Output the (x, y) coordinate of the center of the cell containing the given text.  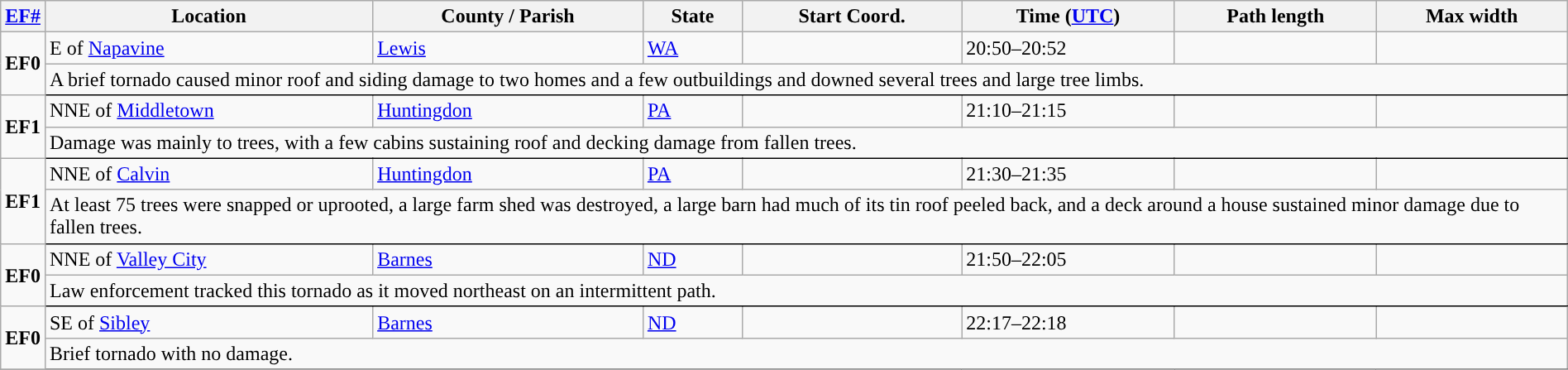
NNE of Valley City (208, 259)
21:10–21:15 (1068, 111)
Time (UTC) (1068, 17)
21:30–21:35 (1068, 174)
Path length (1275, 17)
EF# (23, 17)
E of Napavine (208, 48)
Law enforcement tracked this tornado as it moved northeast on an intermittent path. (806, 291)
Start Coord. (852, 17)
22:17–22:18 (1068, 322)
Max width (1472, 17)
20:50–20:52 (1068, 48)
State (692, 17)
County / Parish (508, 17)
SE of Sibley (208, 322)
A brief tornado caused minor roof and siding damage to two homes and a few outbuildings and downed several trees and large tree limbs. (806, 79)
NNE of Middletown (208, 111)
Lewis (508, 48)
21:50–22:05 (1068, 259)
Location (208, 17)
WA (692, 48)
Damage was mainly to trees, with a few cabins sustaining roof and decking damage from fallen trees. (806, 142)
Brief tornado with no damage. (806, 353)
NNE of Calvin (208, 174)
